From the cell containing the given text, extract its center point as [X, Y] coordinate. 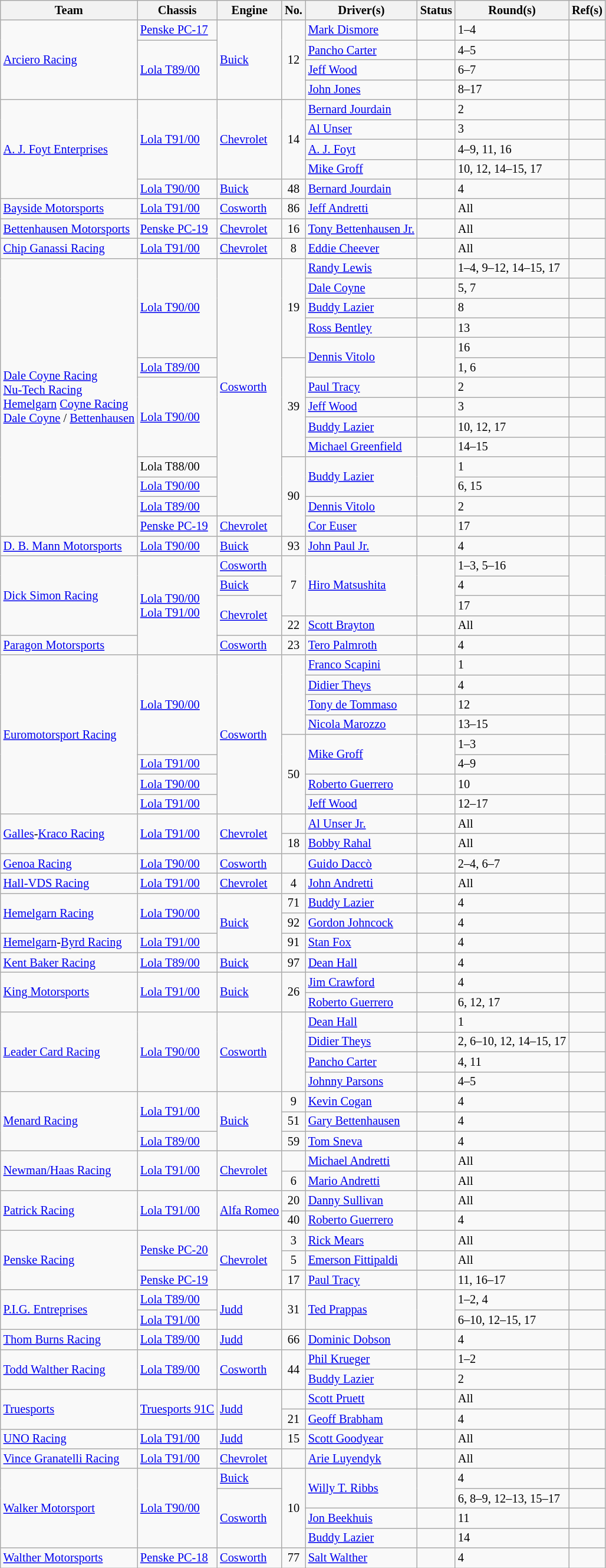
Scott Brayton [361, 625]
Bayside Motorsports [69, 209]
Hall-VDS Racing [69, 883]
92 [294, 923]
Penske PC-17 [177, 30]
Stan Fox [361, 943]
Mario Andretti [361, 1181]
11 [512, 1518]
P.I.G. Entreprises [69, 1310]
6, 8–9, 12–13, 15–17 [512, 1498]
Tony de Tommaso [361, 704]
14–15 [512, 447]
Arciero Racing [69, 60]
Galles-Kraco Racing [69, 834]
A. J. Foyt [361, 149]
Paragon Motorsports [69, 645]
Leader Card Racing [69, 1052]
1, 6 [512, 367]
12–17 [512, 804]
1–4, 9–12, 14–15, 17 [512, 268]
71 [294, 903]
40 [294, 1220]
10, 12, 17 [512, 427]
Hemelgarn Racing [69, 913]
23 [294, 645]
6–7 [512, 70]
1–2, 4 [512, 1300]
Penske PC-20 [177, 1250]
Status [436, 10]
Vince Granatelli Racing [69, 1458]
Bettenhausen Motorsports [69, 229]
Todd Walther Racing [69, 1369]
22 [294, 625]
48 [294, 189]
91 [294, 943]
86 [294, 209]
Scott Goodyear [361, 1439]
90 [294, 496]
4, 11 [512, 1062]
Gary Bettenhausen [361, 1121]
Al Unser [361, 129]
Ross Bentley [361, 328]
Al Unser Jr. [361, 823]
11, 16–17 [512, 1280]
John Paul Jr. [361, 546]
Driver(s) [361, 10]
Penske PC-18 [177, 1558]
Scott Pruett [361, 1399]
Johnny Parsons [361, 1082]
D. B. Mann Motorsports [69, 546]
Jim Crawford [361, 983]
Jeff Andretti [361, 209]
A. J. Foyt Enterprises [69, 149]
93 [294, 546]
Chassis [177, 10]
Tony Bettenhausen Jr. [361, 229]
Geoff Brabham [361, 1419]
Willy T. Ribbs [361, 1488]
13–15 [512, 724]
Genoa Racing [69, 864]
10, 12, 14–15, 17 [512, 169]
Menard Racing [69, 1121]
Engine [249, 10]
9 [294, 1101]
15 [294, 1439]
Penske Racing [69, 1260]
Ted Prappas [361, 1310]
Newman/Haas Racing [69, 1171]
Patrick Racing [69, 1211]
13 [512, 328]
51 [294, 1121]
2, 6–10, 12, 14–15, 17 [512, 1042]
Truesports [69, 1409]
Randy Lewis [361, 268]
Emerson Fittipaldi [361, 1260]
King Motorsports [69, 993]
Dick Simon Racing [69, 595]
1–2 [512, 1359]
4–9 [512, 764]
Euromotorsport Racing [69, 734]
Michael Greenfield [361, 447]
Truesports 91C [177, 1409]
Walther Motorsports [69, 1558]
Walker Motorsport [69, 1508]
4–9, 11, 16 [512, 149]
6 [294, 1181]
2–4, 6–7 [512, 864]
97 [294, 963]
Hemelgarn-Byrd Racing [69, 943]
Chip Ganassi Racing [69, 248]
Dominic Dobson [361, 1339]
John Jones [361, 90]
Danny Sullivan [361, 1201]
Team [69, 10]
John Andretti [361, 883]
Guido Daccò [361, 864]
Alfa Romeo [249, 1211]
Michael Andretti [361, 1161]
6–10, 12–15, 17 [512, 1320]
59 [294, 1141]
Nicola Marozzo [361, 724]
Thom Burns Racing [69, 1339]
21 [294, 1419]
50 [294, 775]
1–4 [512, 30]
Phil Krueger [361, 1359]
1–3, 5–16 [512, 566]
5 [294, 1260]
Mark Dismore [361, 30]
Gordon Johncock [361, 923]
Lola T88/00 [177, 466]
Bobby Rahal [361, 844]
5, 7 [512, 288]
Tom Sneva [361, 1141]
UNO Racing [69, 1439]
19 [294, 308]
77 [294, 1558]
Lola T90/00Lola T91/00 [177, 605]
6, 12, 17 [512, 1002]
Hiro Matsushita [361, 586]
Ref(s) [587, 10]
Rick Mears [361, 1240]
66 [294, 1339]
6, 15 [512, 486]
Kevin Cogan [361, 1101]
Tero Palmroth [361, 645]
Cor Euser [361, 526]
Round(s) [512, 10]
26 [294, 993]
Kent Baker Racing [69, 963]
Salt Walther [361, 1558]
1–3 [512, 745]
Dale Coyne RacingNu-Tech RacingHemelgarn Coyne RacingDale Coyne / Bettenhausen [69, 397]
31 [294, 1310]
No. [294, 10]
7 [294, 586]
Dale Coyne [361, 288]
Arie Luyendyk [361, 1458]
18 [294, 844]
8–17 [512, 90]
20 [294, 1201]
Jon Beekhuis [361, 1518]
44 [294, 1369]
Eddie Cheever [361, 248]
Franco Scapini [361, 665]
39 [294, 407]
